Capture the cell that displays the provided text and extract its (x, y) central coordinate. 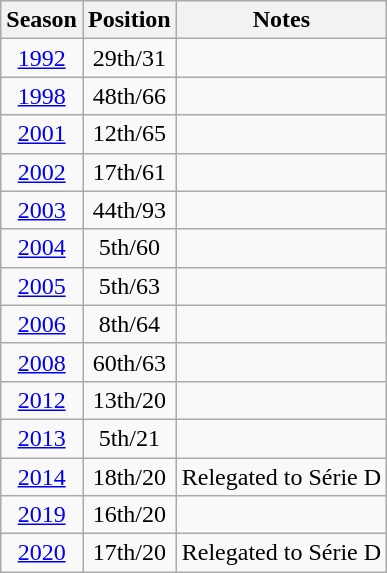
16th/20 (129, 515)
29th/31 (129, 58)
Notes (281, 20)
2013 (42, 438)
1998 (42, 96)
2001 (42, 134)
44th/93 (129, 210)
2005 (42, 286)
17th/61 (129, 172)
8th/64 (129, 324)
12th/65 (129, 134)
5th/63 (129, 286)
60th/63 (129, 362)
2014 (42, 477)
18th/20 (129, 477)
2006 (42, 324)
2020 (42, 553)
17th/20 (129, 553)
1992 (42, 58)
Position (129, 20)
2003 (42, 210)
2019 (42, 515)
5th/21 (129, 438)
5th/60 (129, 248)
Season (42, 20)
13th/20 (129, 400)
2004 (42, 248)
2002 (42, 172)
2012 (42, 400)
2008 (42, 362)
48th/66 (129, 96)
